Pinpoint the cell where the given text exists, returning its (x, y) midpoint coordinate. 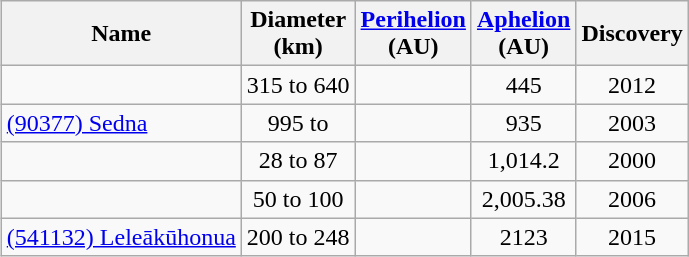
(90377) Sedna (121, 123)
2012 (632, 85)
1,014.2 (523, 161)
2015 (632, 237)
Diameter(km) (298, 34)
Discovery (632, 34)
2006 (632, 199)
935 (523, 123)
200 to 248 (298, 237)
2000 (632, 161)
Perihelion(AU) (413, 34)
50 to 100 (298, 199)
Aphelion(AU) (523, 34)
445 (523, 85)
(541132) Leleākūhonua (121, 237)
Name (121, 34)
28 to 87 (298, 161)
2003 (632, 123)
2123 (523, 237)
2,005.38 (523, 199)
315 to 640 (298, 85)
995 to (298, 123)
